Extract the (x, y) coordinate from the center of the cell holding the provided text.  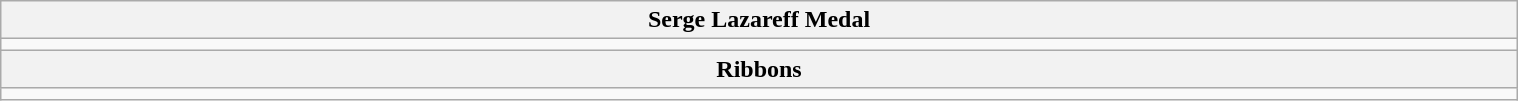
Ribbons (758, 69)
Serge Lazareff Medal (758, 20)
